Locate the cell with the specified text and output its (x, y) center coordinate. 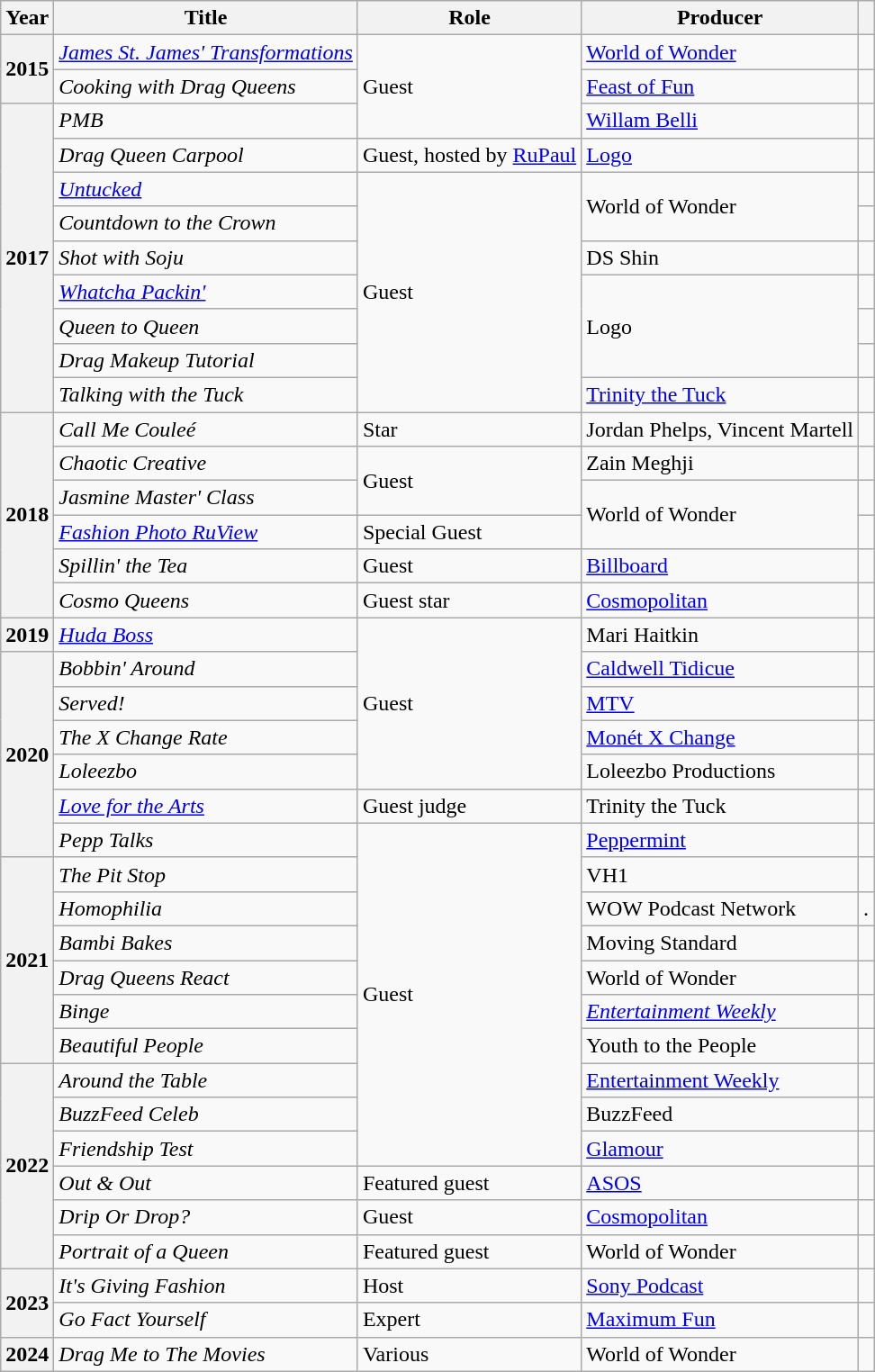
Youth to the People (720, 1046)
Drag Makeup Tutorial (206, 360)
2024 (27, 1354)
Shot with Soju (206, 257)
Guest, hosted by RuPaul (469, 155)
It's Giving Fashion (206, 1286)
2015 (27, 69)
2023 (27, 1303)
ASOS (720, 1183)
Served! (206, 703)
Guest judge (469, 806)
Bambi Bakes (206, 943)
The X Change Rate (206, 737)
Drag Me to The Movies (206, 1354)
Loleezbo Productions (720, 772)
Queen to Queen (206, 326)
Portrait of a Queen (206, 1251)
PMB (206, 121)
Willam Belli (720, 121)
Maximum Fun (720, 1320)
Moving Standard (720, 943)
VH1 (720, 874)
Untucked (206, 189)
Mari Haitkin (720, 635)
James St. James' Transformations (206, 52)
Beautiful People (206, 1046)
Drag Queen Carpool (206, 155)
Pepp Talks (206, 840)
Drag Queens React (206, 977)
2020 (27, 754)
Fashion Photo RuView (206, 532)
Binge (206, 1012)
Special Guest (469, 532)
WOW Podcast Network (720, 908)
Cooking with Drag Queens (206, 86)
Jasmine Master' Class (206, 498)
Go Fact Yourself (206, 1320)
Various (469, 1354)
DS Shin (720, 257)
2018 (27, 515)
2021 (27, 960)
Huda Boss (206, 635)
Role (469, 18)
Jordan Phelps, Vincent Martell (720, 429)
Guest star (469, 600)
Out & Out (206, 1183)
Billboard (720, 566)
Sony Podcast (720, 1286)
Loleezbo (206, 772)
. (866, 908)
Call Me Couleé (206, 429)
Zain Meghji (720, 464)
2017 (27, 257)
Caldwell Tidicue (720, 669)
Expert (469, 1320)
Spillin' the Tea (206, 566)
BuzzFeed (720, 1115)
Star (469, 429)
Peppermint (720, 840)
Talking with the Tuck (206, 394)
Chaotic Creative (206, 464)
Whatcha Packin' (206, 292)
Glamour (720, 1149)
Countdown to the Crown (206, 223)
Monét X Change (720, 737)
Year (27, 18)
2019 (27, 635)
Friendship Test (206, 1149)
The Pit Stop (206, 874)
2022 (27, 1166)
Host (469, 1286)
MTV (720, 703)
BuzzFeed Celeb (206, 1115)
Producer (720, 18)
Love for the Arts (206, 806)
Title (206, 18)
Feast of Fun (720, 86)
Drip Or Drop? (206, 1217)
Bobbin' Around (206, 669)
Homophilia (206, 908)
Around the Table (206, 1080)
Cosmo Queens (206, 600)
